Scan for the cell matching the given text and deliver its [X, Y] coordinate at center. 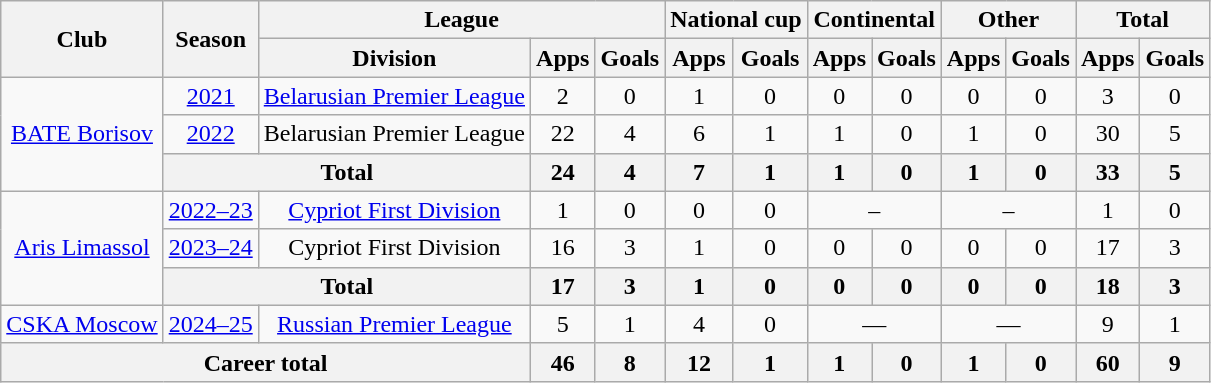
30 [1108, 134]
BATE Borisov [82, 134]
7 [699, 172]
Russian Premier League [394, 324]
16 [563, 248]
CSKA Moscow [82, 324]
22 [563, 134]
2 [563, 96]
2023–24 [210, 248]
Club [82, 39]
33 [1108, 172]
2021 [210, 96]
Season [210, 39]
Career total [266, 362]
24 [563, 172]
60 [1108, 362]
12 [699, 362]
8 [630, 362]
Continental [874, 20]
6 [699, 134]
National cup [736, 20]
2024–25 [210, 324]
2022–23 [210, 210]
46 [563, 362]
2022 [210, 134]
League [461, 20]
Division [394, 58]
18 [1108, 286]
Other [1008, 20]
Aris Limassol [82, 248]
